Provide the [X, Y] coordinate of the cell's center where the given text is located.  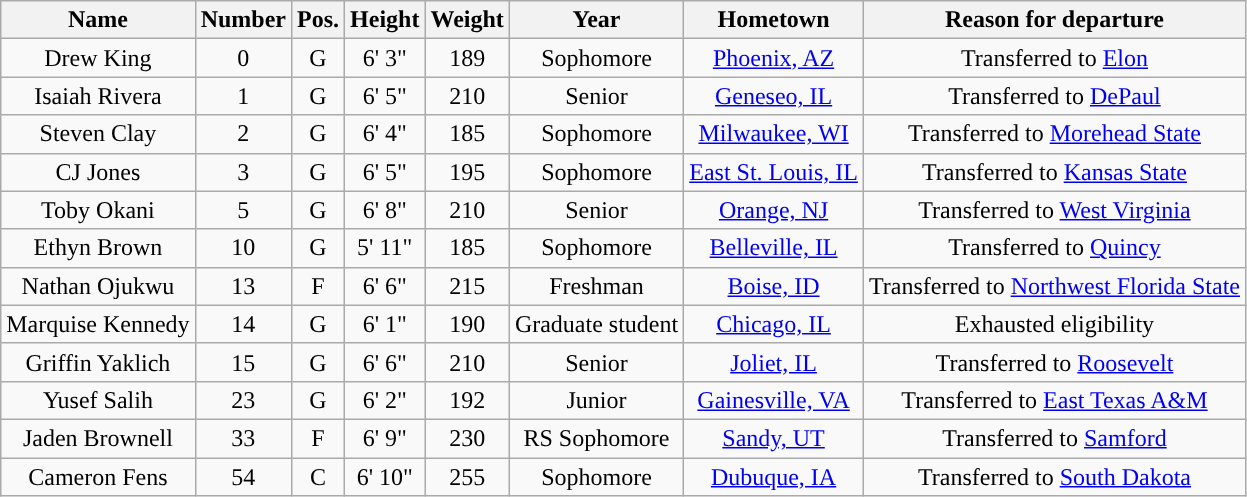
Joliet, IL [774, 362]
Transferred to Roosevelt [1054, 362]
3 [243, 172]
23 [243, 400]
230 [467, 438]
Reason for departure [1054, 20]
Junior [596, 400]
Chicago, IL [774, 324]
Name [98, 20]
C [318, 477]
0 [243, 58]
190 [467, 324]
Isaiah Rivera [98, 96]
192 [467, 400]
Cameron Fens [98, 477]
Orange, NJ [774, 210]
Gainesville, VA [774, 400]
Drew King [98, 58]
Hometown [774, 20]
15 [243, 362]
6' 8" [385, 210]
Toby Okani [98, 210]
Nathan Ojukwu [98, 286]
Marquise Kennedy [98, 324]
5 [243, 210]
Sandy, UT [774, 438]
Graduate student [596, 324]
6' 9" [385, 438]
215 [467, 286]
Height [385, 20]
Ethyn Brown [98, 248]
6' 4" [385, 134]
6' 3" [385, 58]
Jaden Brownell [98, 438]
195 [467, 172]
RS Sophomore [596, 438]
10 [243, 248]
Griffin Yaklich [98, 362]
Transferred to DePaul [1054, 96]
Transferred to Morehead State [1054, 134]
Dubuque, IA [774, 477]
Transferred to Northwest Florida State [1054, 286]
Year [596, 20]
13 [243, 286]
Transferred to East Texas A&M [1054, 400]
Transferred to South Dakota [1054, 477]
Geneseo, IL [774, 96]
Phoenix, AZ [774, 58]
54 [243, 477]
2 [243, 134]
1 [243, 96]
Milwaukee, WI [774, 134]
Transferred to West Virginia [1054, 210]
5' 11" [385, 248]
Transferred to Samford [1054, 438]
Belleville, IL [774, 248]
Yusef Salih [98, 400]
Boise, ID [774, 286]
33 [243, 438]
6' 1" [385, 324]
Pos. [318, 20]
189 [467, 58]
6' 10" [385, 477]
Transferred to Quincy [1054, 248]
Exhausted eligibility [1054, 324]
CJ Jones [98, 172]
Weight [467, 20]
6' 2" [385, 400]
Transferred to Kansas State [1054, 172]
Number [243, 20]
Transferred to Elon [1054, 58]
Steven Clay [98, 134]
Freshman [596, 286]
East St. Louis, IL [774, 172]
14 [243, 324]
255 [467, 477]
